For the text-containing cell, return its midpoint in [X, Y] coordinate format. 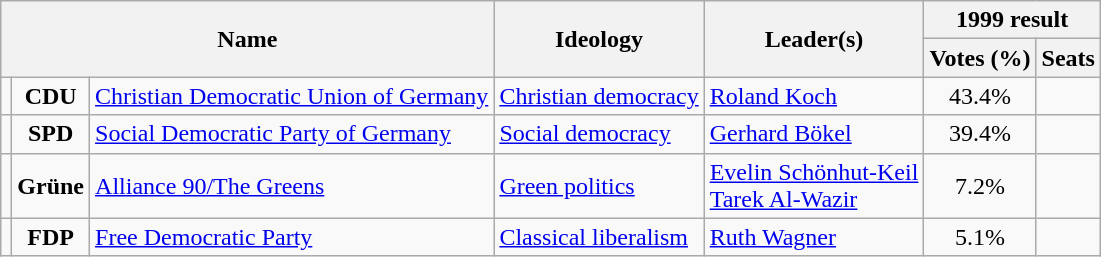
CDU [51, 96]
Christian democracy [599, 96]
1999 result [1012, 20]
Votes (%) [980, 58]
Seats [1068, 58]
Evelin Schönhut-KeilTarek Al-Wazir [814, 186]
Roland Koch [814, 96]
Ideology [599, 39]
39.4% [980, 134]
Social Democratic Party of Germany [292, 134]
Social democracy [599, 134]
7.2% [980, 186]
43.4% [980, 96]
Free Democratic Party [292, 237]
SPD [51, 134]
Christian Democratic Union of Germany [292, 96]
Grüne [51, 186]
Gerhard Bökel [814, 134]
Ruth Wagner [814, 237]
5.1% [980, 237]
Alliance 90/The Greens [292, 186]
Name [248, 39]
Classical liberalism [599, 237]
Green politics [599, 186]
Leader(s) [814, 39]
FDP [51, 237]
